For the text-containing cell, return its midpoint in [x, y] coordinate format. 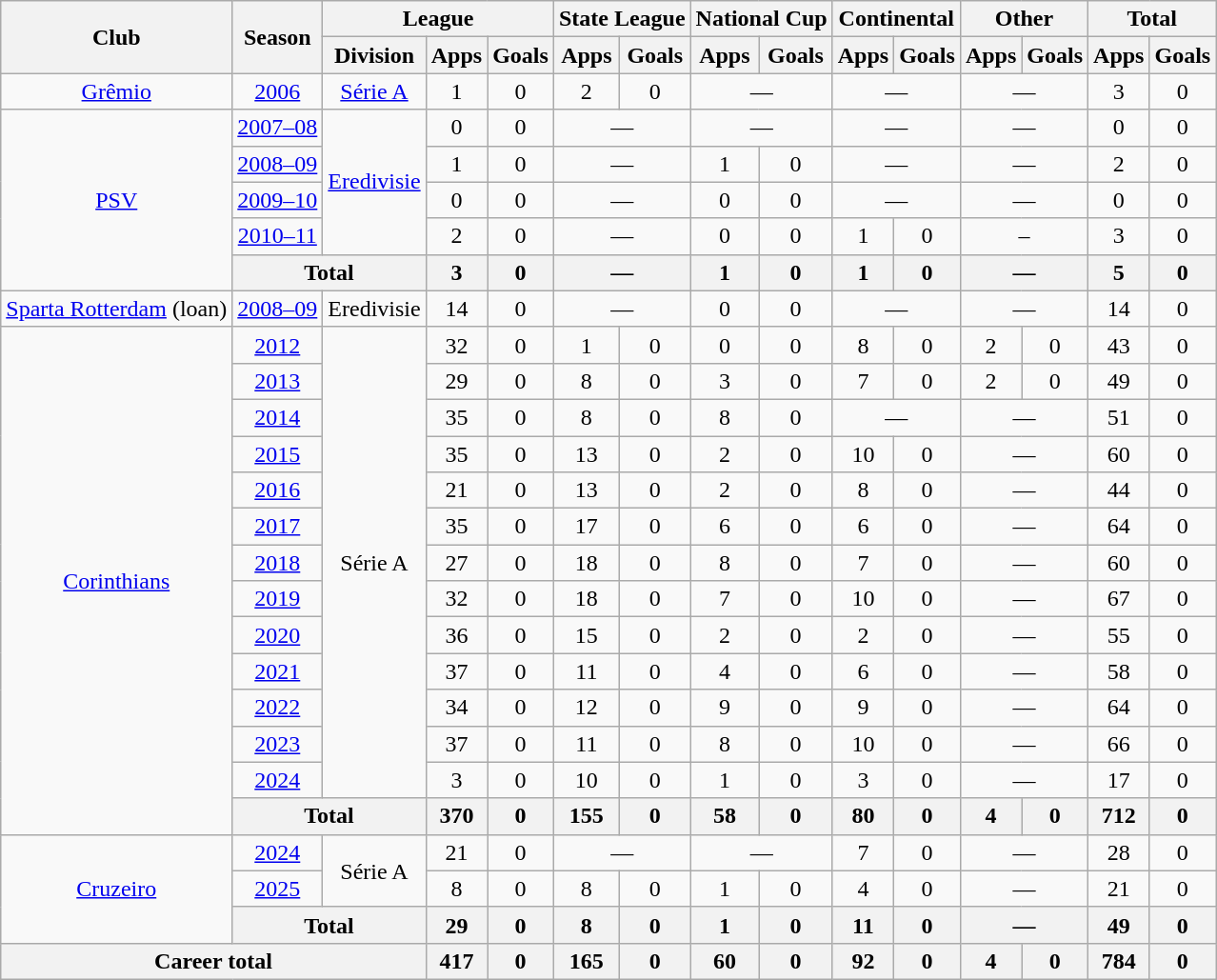
44 [1119, 490]
2007–08 [278, 128]
92 [863, 961]
2025 [278, 889]
2006 [278, 91]
2023 [278, 744]
PSV [116, 200]
370 [456, 816]
League [438, 19]
Career total [213, 961]
Grêmio [116, 91]
Sparta Rotterdam (loan) [116, 309]
66 [1119, 744]
2014 [278, 417]
51 [1119, 417]
417 [456, 961]
2021 [278, 671]
Corinthians [116, 581]
2018 [278, 563]
Division [374, 55]
2020 [278, 635]
2016 [278, 490]
784 [1119, 961]
Season [278, 37]
712 [1119, 816]
67 [1119, 599]
Continental [896, 19]
2010–11 [278, 236]
2019 [278, 599]
5 [1119, 272]
55 [1119, 635]
36 [456, 635]
34 [456, 708]
2017 [278, 527]
State League [622, 19]
27 [456, 563]
80 [863, 816]
Other [1024, 19]
2015 [278, 454]
2009–10 [278, 200]
43 [1119, 345]
15 [587, 635]
12 [587, 708]
2013 [278, 381]
2012 [278, 345]
2022 [278, 708]
– [1024, 236]
28 [1119, 852]
155 [587, 816]
Club [116, 37]
Cruzeiro [116, 889]
National Cup [762, 19]
165 [587, 961]
